Output the [x, y] coordinate of the center of the cell containing the given text.  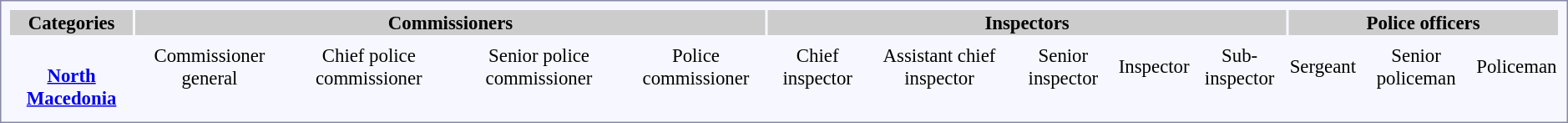
Inspectors [1027, 23]
Senior police commissioner [539, 78]
Senior policeman [1416, 78]
North Macedonia [72, 75]
Chief police commissioner [369, 78]
Police commissioner [696, 78]
Senior inspector [1063, 78]
Categories [72, 23]
Commissioner general [210, 78]
Chief inspector [818, 78]
Sub-inspector [1239, 78]
Policeman [1516, 78]
Sergeant [1323, 78]
Police officers [1423, 23]
Commissioners [451, 23]
Assistant chief inspector [940, 78]
Inspector [1154, 78]
